From the cell containing the given text, extract its center point as [x, y] coordinate. 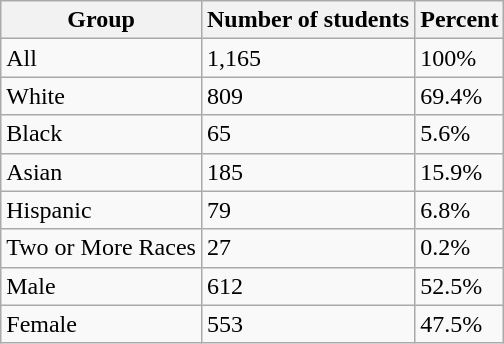
5.6% [460, 134]
79 [308, 210]
Hispanic [102, 210]
52.5% [460, 286]
612 [308, 286]
65 [308, 134]
Asian [102, 172]
553 [308, 324]
69.4% [460, 96]
White [102, 96]
All [102, 58]
15.9% [460, 172]
Group [102, 20]
185 [308, 172]
809 [308, 96]
Male [102, 286]
Female [102, 324]
6.8% [460, 210]
47.5% [460, 324]
Number of students [308, 20]
Percent [460, 20]
Two or More Races [102, 248]
0.2% [460, 248]
Black [102, 134]
27 [308, 248]
100% [460, 58]
1,165 [308, 58]
